Provide the [x, y] coordinate of the cell's center where the given text is located.  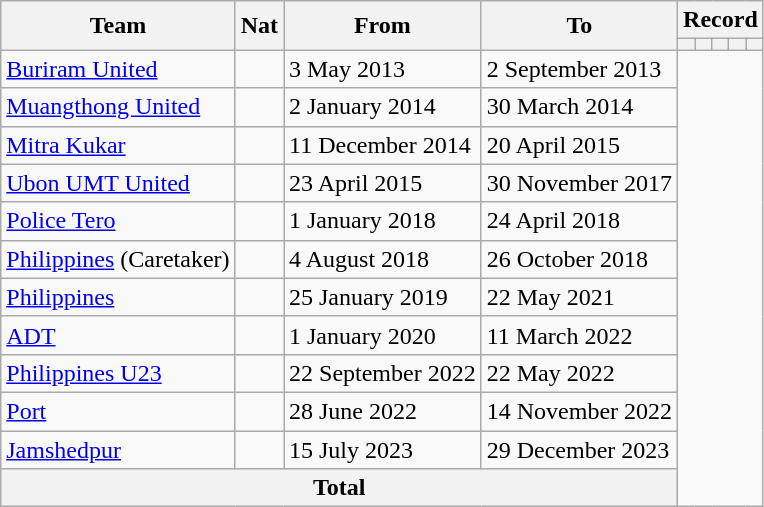
22 September 2022 [383, 373]
Total [340, 488]
1 January 2018 [383, 221]
30 March 2014 [579, 107]
1 January 2020 [383, 335]
3 May 2013 [383, 69]
ADT [118, 335]
29 December 2023 [579, 449]
23 April 2015 [383, 183]
Ubon UMT United [118, 183]
Buriram United [118, 69]
14 November 2022 [579, 411]
24 April 2018 [579, 221]
Jamshedpur [118, 449]
Record [721, 20]
20 April 2015 [579, 145]
22 May 2022 [579, 373]
Philippines U23 [118, 373]
Mitra Kukar [118, 145]
2 September 2013 [579, 69]
15 July 2023 [383, 449]
Port [118, 411]
11 December 2014 [383, 145]
11 March 2022 [579, 335]
4 August 2018 [383, 259]
Nat [259, 26]
2 January 2014 [383, 107]
To [579, 26]
26 October 2018 [579, 259]
Philippines [118, 297]
Police Tero [118, 221]
Team [118, 26]
30 November 2017 [579, 183]
22 May 2021 [579, 297]
From [383, 26]
Philippines (Caretaker) [118, 259]
Muangthong United [118, 107]
25 January 2019 [383, 297]
28 June 2022 [383, 411]
